Locate the cell with the specified text and output its (x, y) center coordinate. 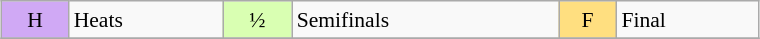
F (588, 20)
H (36, 20)
Semifinals (426, 20)
Final (687, 20)
Heats (146, 20)
½ (258, 20)
